Determine the (x, y) coordinate at the center of the cell enclosing the given text.  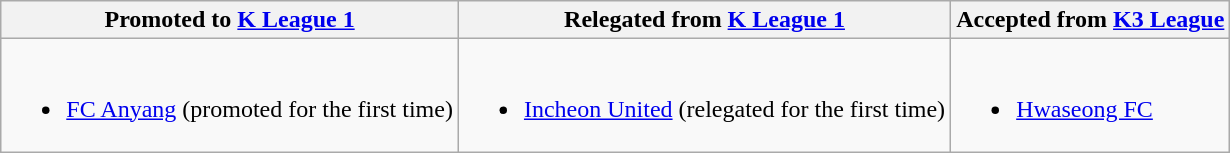
Hwaseong FC (1090, 96)
Accepted from K3 League (1090, 20)
Incheon United (relegated for the first time) (704, 96)
FC Anyang (promoted for the first time) (230, 96)
Relegated from K League 1 (704, 20)
Promoted to K League 1 (230, 20)
